Search for the cell housing the specified text and yield its (X, Y) center coordinate. 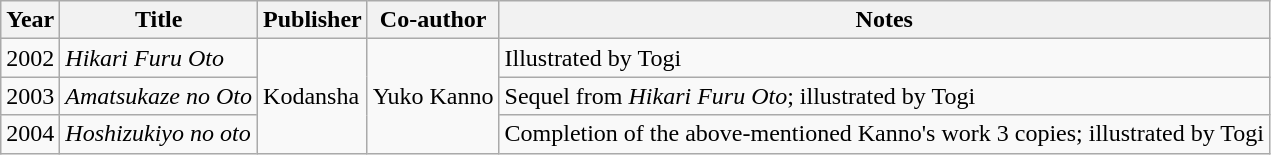
Hoshizukiyo no oto (159, 134)
Yuko Kanno (433, 96)
2003 (30, 96)
2002 (30, 58)
Publisher (313, 20)
Co-author (433, 20)
Illustrated by Togi (884, 58)
Hikari Furu Oto (159, 58)
Kodansha (313, 96)
Year (30, 20)
Title (159, 20)
Completion of the above-mentioned Kanno's work 3 copies; illustrated by Togi (884, 134)
Notes (884, 20)
2004 (30, 134)
Amatsukaze no Oto (159, 96)
Sequel from Hikari Furu Oto; illustrated by Togi (884, 96)
